Return the [x, y] coordinate for the center point of the cell that contains the specified text.  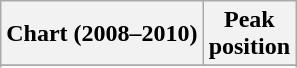
Chart (2008–2010) [102, 34]
Peakposition [249, 34]
